Output the (X, Y) coordinate of the center of the cell containing the given text.  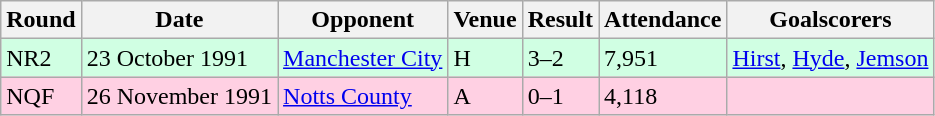
0–1 (560, 96)
Venue (485, 20)
NQF (41, 96)
Result (560, 20)
A (485, 96)
Date (179, 20)
26 November 1991 (179, 96)
7,951 (663, 58)
Hirst, Hyde, Jemson (830, 58)
4,118 (663, 96)
Manchester City (363, 58)
Notts County (363, 96)
3–2 (560, 58)
H (485, 58)
NR2 (41, 58)
23 October 1991 (179, 58)
Round (41, 20)
Opponent (363, 20)
Goalscorers (830, 20)
Attendance (663, 20)
